Scan for the cell matching the given text and deliver its [x, y] coordinate at center. 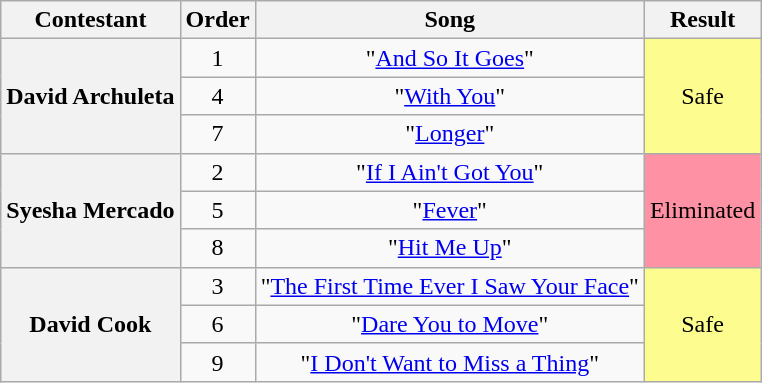
8 [218, 248]
6 [218, 324]
Eliminated [702, 210]
9 [218, 362]
Syesha Mercado [90, 210]
"Longer" [450, 134]
"With You" [450, 96]
Result [702, 20]
"Dare You to Move" [450, 324]
Order [218, 20]
3 [218, 286]
"If I Ain't Got You" [450, 172]
David Cook [90, 324]
"Hit Me Up" [450, 248]
Contestant [90, 20]
"And So It Goes" [450, 58]
7 [218, 134]
"I Don't Want to Miss a Thing" [450, 362]
4 [218, 96]
2 [218, 172]
David Archuleta [90, 96]
Song [450, 20]
"The First Time Ever I Saw Your Face" [450, 286]
"Fever" [450, 210]
5 [218, 210]
1 [218, 58]
